Determine the (x, y) coordinate at the center of the cell enclosing the given text.  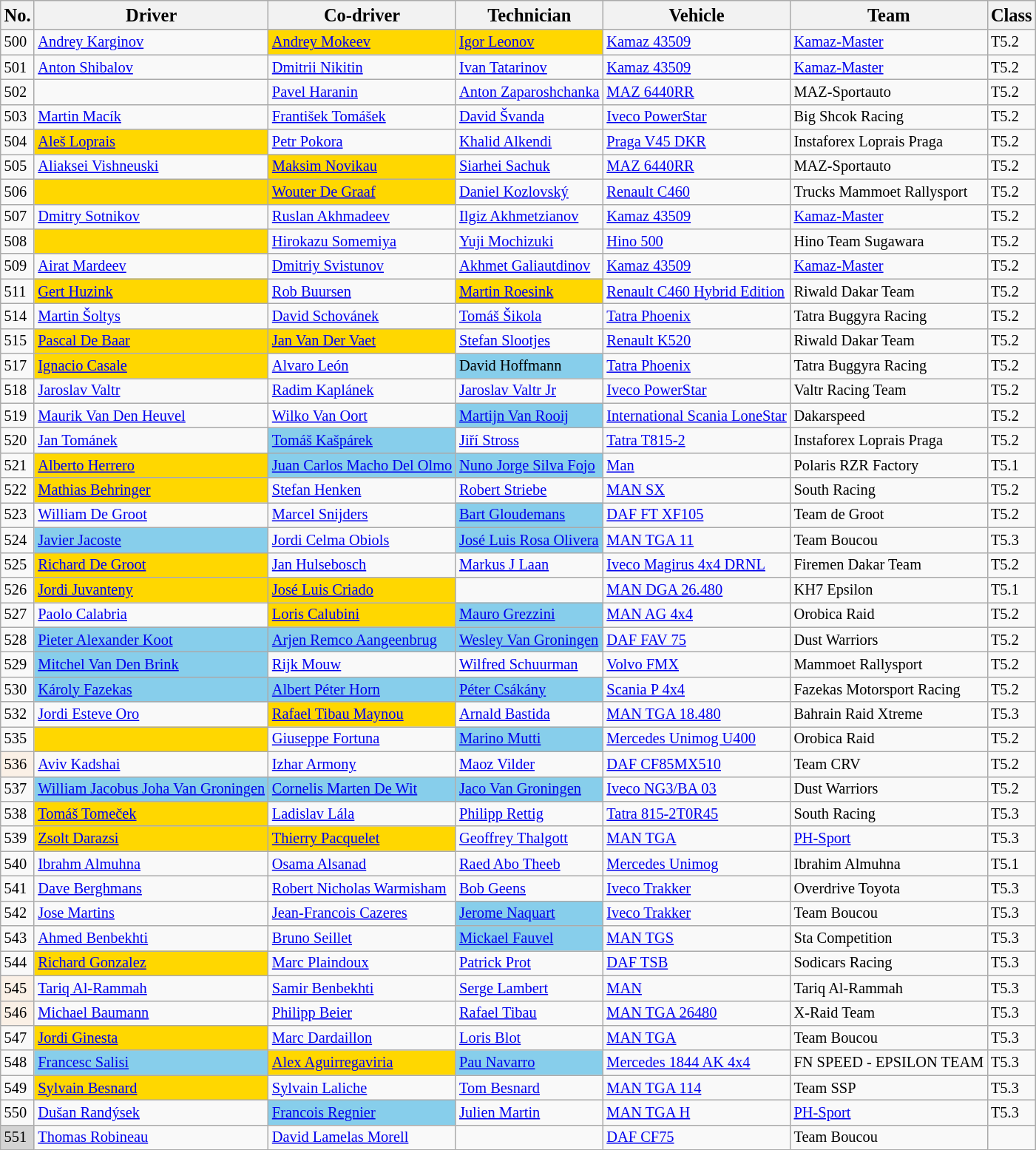
Co-driver (362, 15)
546 (18, 1013)
507 (18, 217)
Dušan Randýsek (151, 1112)
Julien Martin (529, 1112)
Ilgiz Akhmetzianov (529, 217)
Jose Martins (151, 913)
Jaroslav Valtr Jr (529, 390)
539 (18, 839)
Driver (151, 15)
Péter Csákány (529, 689)
545 (18, 988)
Martin Roesink (529, 291)
MAN TGA 114 (697, 1088)
502 (18, 92)
Renault C460 Hybrid Edition (697, 291)
Ahmed Benbekhti (151, 938)
MAN DGA 26.480 (697, 589)
Sylvain Besnard (151, 1088)
DAF TSB (697, 963)
529 (18, 664)
Károly Fazekas (151, 689)
542 (18, 913)
Sta Competition (889, 938)
Iveco Magirus 4x4 DRNL (697, 565)
Geoffrey Thalgott (529, 839)
Samir Benbekhti (362, 988)
509 (18, 266)
Siarhei Sachuk (529, 166)
Thierry Pacquelet (362, 839)
DAF CF75 (697, 1137)
Martin Šoltys (151, 316)
Nuno Jorge Silva Fojo (529, 465)
Fazekas Motorsport Racing (889, 689)
508 (18, 241)
Maksim Novikau (362, 166)
Firemen Dakar Team (889, 565)
Michael Baumann (151, 1013)
551 (18, 1137)
511 (18, 291)
Pau Navarro (529, 1063)
Ladislav Lála (362, 814)
Stefan Slootjes (529, 341)
Mercedes 1844 AK 4x4 (697, 1063)
Renault K520 (697, 341)
Mercedes Unimog U400 (697, 739)
Rafael Tibau (529, 1013)
Jaroslav Valtr (151, 390)
Andrey Karginov (151, 42)
MAN TGA 26480 (697, 1013)
Bruno Seillet (362, 938)
540 (18, 864)
Rafael Tibau Maynou (362, 714)
Ibrahim Almuhna (889, 864)
Bart Gloudemans (529, 515)
William Jacobus Joha Van Groningen (151, 789)
Ivan Tatarinov (529, 67)
Mercedes Unimog (697, 864)
Maurik Van Den Heuvel (151, 416)
Technician (529, 15)
Igor Leonov (529, 42)
Ibrahm Almuhna (151, 864)
Mammoet Rallysport (889, 664)
Man (697, 465)
Serge Lambert (529, 988)
Albert Péter Horn (362, 689)
Martin Macík (151, 117)
DAF FT XF105 (697, 515)
Overdrive Toyota (889, 888)
Jerome Naquart (529, 913)
Tomáš Šikola (529, 316)
Tomáš Kašpárek (362, 440)
Maoz Vilder (529, 764)
Robert Striebe (529, 490)
International Scania LoneStar (697, 416)
FN SPEED - EPSILON TEAM (889, 1063)
Marcel Snijders (362, 515)
Tatra T815-2 (697, 440)
Martijn Van Rooij (529, 416)
544 (18, 963)
William De Groot (151, 515)
535 (18, 739)
Jean-Francois Cazeres (362, 913)
Volvo FMX (697, 664)
Robert Nicholas Warmisham (362, 888)
Team CRV (889, 764)
José Luis Rosa Olivera (529, 540)
503 (18, 117)
Bob Geens (529, 888)
526 (18, 589)
Daniel Kozlovský (529, 192)
Marc Dardaillon (362, 1038)
Polaris RZR Factory (889, 465)
Mauro Grezzini (529, 615)
Team SSP (889, 1088)
Aleš Loprais (151, 142)
Jan Van Der Vaet (362, 341)
Jiří Stross (529, 440)
548 (18, 1063)
Aliaksei Vishneuski (151, 166)
No. (18, 15)
515 (18, 341)
Dmitriy Svistunov (362, 266)
Aviv Kadshai (151, 764)
521 (18, 465)
Anton Zaparoshchanka (529, 92)
Dmitry Sotnikov (151, 217)
Wesley Van Groningen (529, 640)
Bahrain Raid Xtreme (889, 714)
Scania P 4x4 (697, 689)
Wouter De Graaf (362, 192)
527 (18, 615)
505 (18, 166)
541 (18, 888)
Pavel Haranin (362, 92)
517 (18, 366)
Paolo Calabria (151, 615)
Alvaro León (362, 366)
Alex Aguirregaviria (362, 1063)
Loris Blot (529, 1038)
Rob Buursen (362, 291)
518 (18, 390)
Giuseppe Fortuna (362, 739)
DAF CF85MX510 (697, 764)
Arnald Bastida (529, 714)
Hino Team Sugawara (889, 241)
549 (18, 1088)
530 (18, 689)
MAN TGS (697, 938)
Team (889, 15)
Arjen Remco Aangeenbrug (362, 640)
Rijk Mouw (362, 664)
523 (18, 515)
MAN TGA H (697, 1112)
536 (18, 764)
Jordi Esteve Oro (151, 714)
Patrick Prot (529, 963)
Osama Alsanad (362, 864)
Jordi Juvanteny (151, 589)
Trucks Mammoet Rallysport (889, 192)
Dakarspeed (889, 416)
Raed Abo Theeb (529, 864)
Jan Tománek (151, 440)
Stefan Henken (362, 490)
Jaco Van Groningen (529, 789)
Petr Pokora (362, 142)
Javier Jacoste (151, 540)
Jordi Celma Obiols (362, 540)
KH7 Epsilon (889, 589)
Airat Mardeev (151, 266)
514 (18, 316)
Ruslan Akhmadeev (362, 217)
Jordi Ginesta (151, 1038)
Tom Besnard (529, 1088)
547 (18, 1038)
Francois Regnier (362, 1112)
Tatra 815-2T0R45 (697, 814)
Richard De Groot (151, 565)
DAF FAV 75 (697, 640)
Dave Berghmans (151, 888)
537 (18, 789)
Markus J Laan (529, 565)
524 (18, 540)
Francesc Salisi (151, 1063)
Radim Kaplánek (362, 390)
Gert Huzink (151, 291)
Renault C460 (697, 192)
MAN TGA 18.480 (697, 714)
Khalid Alkendi (529, 142)
Richard Gonzalez (151, 963)
David Lamelas Morell (362, 1137)
550 (18, 1112)
519 (18, 416)
Hino 500 (697, 241)
538 (18, 814)
Mitchel Van Den Brink (151, 664)
522 (18, 490)
František Tomášek (362, 117)
Anton Shibalov (151, 67)
Andrey Mokeev (362, 42)
Sylvain Laliche (362, 1088)
Loris Calubini (362, 615)
Praga V45 DKR (697, 142)
Philipp Beier (362, 1013)
520 (18, 440)
MAN SX (697, 490)
504 (18, 142)
500 (18, 42)
Mickael Fauvel (529, 938)
Izhar Armony (362, 764)
Valtr Racing Team (889, 390)
Hirokazu Somemiya (362, 241)
Mathias Behringer (151, 490)
David Hoffmann (529, 366)
José Luis Criado (362, 589)
Yuji Mochizuki (529, 241)
Juan Carlos Macho Del Olmo (362, 465)
Zsolt Darazsi (151, 839)
MAN (697, 988)
X-Raid Team (889, 1013)
Sodicars Racing (889, 963)
Wilko Van Oort (362, 416)
Class (1012, 15)
Dmitrii Nikitin (362, 67)
Alberto Herrero (151, 465)
543 (18, 938)
506 (18, 192)
Ignacio Casale (151, 366)
Iveco NG3/BA 03 (697, 789)
Jan Hulsebosch (362, 565)
Vehicle (697, 15)
525 (18, 565)
501 (18, 67)
MAN AG 4x4 (697, 615)
532 (18, 714)
Philipp Rettig (529, 814)
Big Shcok Racing (889, 117)
Wilfred Schuurman (529, 664)
Pieter Alexander Koot (151, 640)
MAN TGA 11 (697, 540)
Marino Mutti (529, 739)
David Schovánek (362, 316)
David Švanda (529, 117)
Tomáš Tomeček (151, 814)
Thomas Robineau (151, 1137)
Akhmet Galiautdinov (529, 266)
Marc Plaindoux (362, 963)
Team de Groot (889, 515)
Cornelis Marten De Wit (362, 789)
Pascal De Baar (151, 341)
528 (18, 640)
